Identify which cell holds the provided text, then report its (X, Y) central coordinate. 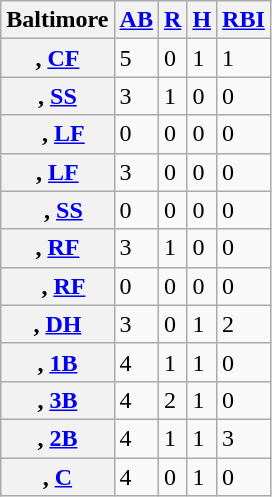
RBI (244, 20)
Baltimore (58, 20)
AB (136, 20)
, 1B (58, 362)
, C (58, 477)
, DH (58, 324)
R (172, 20)
H (202, 20)
5 (136, 58)
, CF (58, 58)
, 3B (58, 400)
, 2B (58, 438)
